Return (X, Y) of the center of cell containing provided text 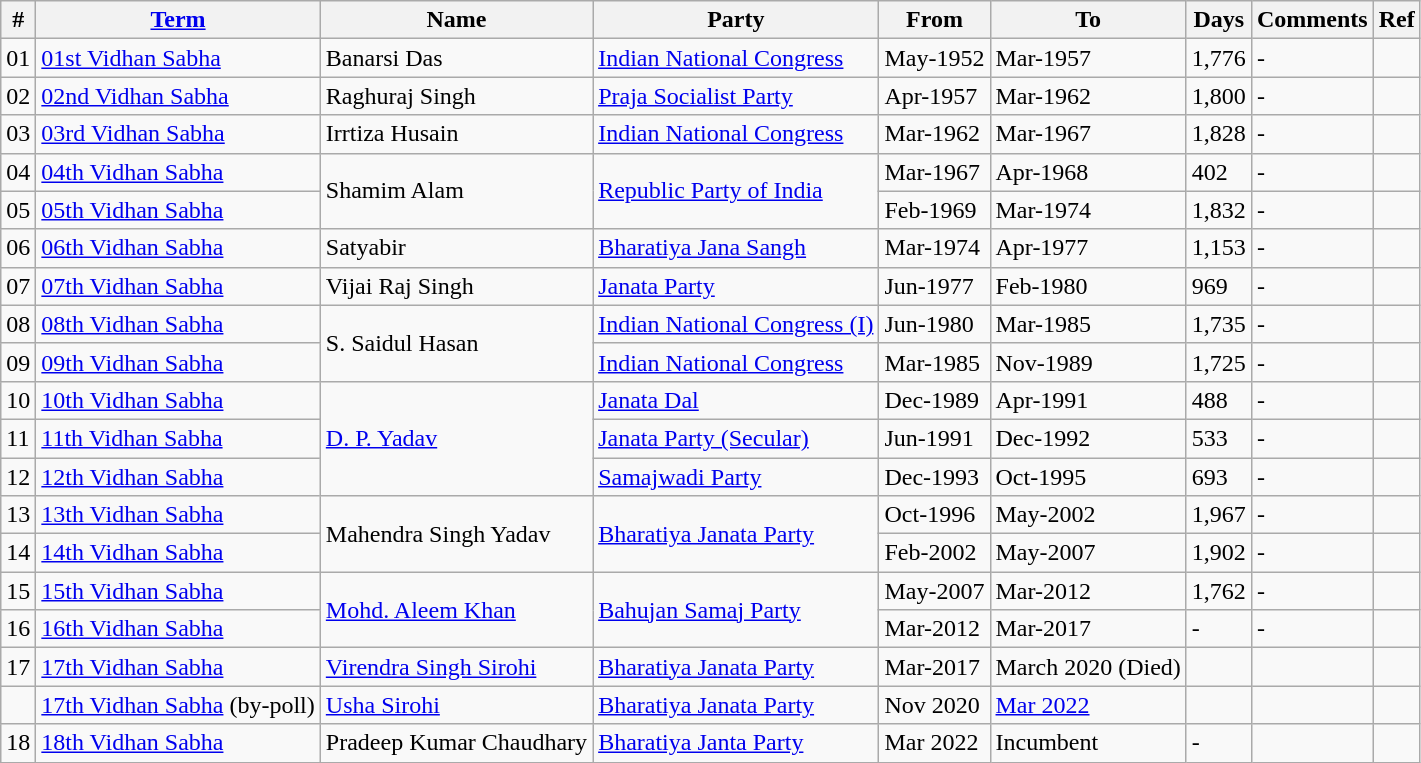
Janata Party (736, 286)
402 (1218, 172)
03 (18, 134)
15 (18, 591)
11th Vidhan Sabha (178, 438)
Raghuraj Singh (456, 96)
Feb-1980 (1088, 286)
02nd Vidhan Sabha (178, 96)
14th Vidhan Sabha (178, 553)
Samajwadi Party (736, 477)
Mahendra Singh Yadav (456, 534)
11 (18, 438)
Pradeep Kumar Chaudhary (456, 743)
Indian National Congress (I) (736, 324)
Bahujan Samaj Party (736, 610)
Republic Party of India (736, 191)
06th Vidhan Sabha (178, 248)
02 (18, 96)
Mohd. Aleem Khan (456, 610)
May-2002 (1088, 515)
Term (178, 20)
13th Vidhan Sabha (178, 515)
17th Vidhan Sabha (by-poll) (178, 705)
Dec-1989 (934, 400)
04th Vidhan Sabha (178, 172)
1,735 (1218, 324)
18 (18, 743)
1,776 (1218, 58)
Party (736, 20)
Jun-1977 (934, 286)
Name (456, 20)
Bharatiya Janta Party (736, 743)
03rd Vidhan Sabha (178, 134)
Oct-1996 (934, 515)
1,967 (1218, 515)
12th Vidhan Sabha (178, 477)
Mar-1957 (1088, 58)
488 (1218, 400)
04 (18, 172)
Virendra Singh Sirohi (456, 667)
10 (18, 400)
13 (18, 515)
1,153 (1218, 248)
Nov-1989 (1088, 362)
09 (18, 362)
Apr-1968 (1088, 172)
From (934, 20)
10th Vidhan Sabha (178, 400)
1,828 (1218, 134)
17th Vidhan Sabha (178, 667)
To (1088, 20)
May-1952 (934, 58)
05th Vidhan Sabha (178, 210)
Nov 2020 (934, 705)
# (18, 20)
16th Vidhan Sabha (178, 629)
1,800 (1218, 96)
14 (18, 553)
12 (18, 477)
March 2020 (Died) (1088, 667)
Praja Socialist Party (736, 96)
1,762 (1218, 591)
Janata Dal (736, 400)
1,832 (1218, 210)
06 (18, 248)
Oct-1995 (1088, 477)
16 (18, 629)
Apr-1977 (1088, 248)
Banarsi Das (456, 58)
Dec-1993 (934, 477)
693 (1218, 477)
09th Vidhan Sabha (178, 362)
969 (1218, 286)
Apr-1991 (1088, 400)
18th Vidhan Sabha (178, 743)
Feb-1969 (934, 210)
08 (18, 324)
08th Vidhan Sabha (178, 324)
Days (1218, 20)
07th Vidhan Sabha (178, 286)
Janata Party (Secular) (736, 438)
533 (1218, 438)
Incumbent (1088, 743)
Feb-2002 (934, 553)
Usha Sirohi (456, 705)
17 (18, 667)
Shamim Alam (456, 191)
S. Saidul Hasan (456, 343)
1,902 (1218, 553)
Bharatiya Jana Sangh (736, 248)
05 (18, 210)
Dec-1992 (1088, 438)
Jun-1980 (934, 324)
15th Vidhan Sabha (178, 591)
D. P. Yadav (456, 438)
07 (18, 286)
Apr-1957 (934, 96)
Satyabir (456, 248)
01 (18, 58)
Irrtiza Husain (456, 134)
1,725 (1218, 362)
01st Vidhan Sabha (178, 58)
Comments (1312, 20)
Jun-1991 (934, 438)
Vijai Raj Singh (456, 286)
Ref (1396, 20)
